Pinpoint the cell where the given text exists, returning its (x, y) midpoint coordinate. 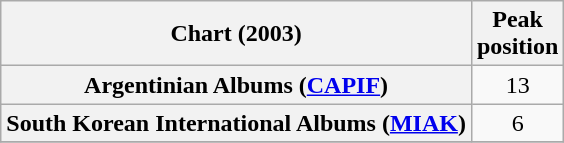
6 (517, 123)
Chart (2003) (236, 34)
Argentinian Albums (CAPIF) (236, 85)
13 (517, 85)
South Korean International Albums (MIAK) (236, 123)
Peakposition (517, 34)
